Scan for the cell matching the given text and deliver its (x, y) coordinate at center. 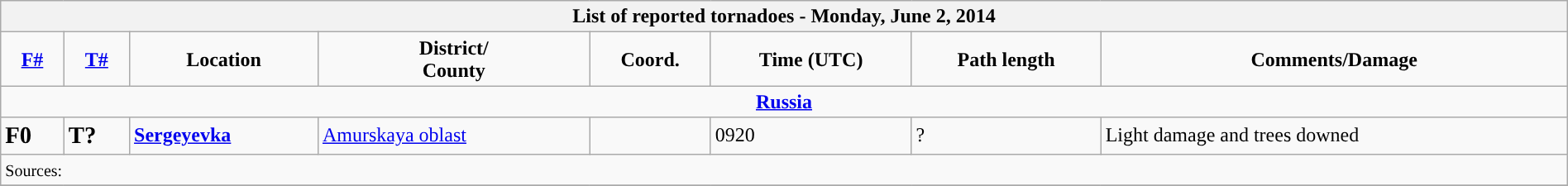
? (1006, 136)
District/County (453, 60)
Sergeyevka (224, 136)
List of reported tornadoes - Monday, June 2, 2014 (784, 17)
Sources: (784, 169)
Comments/Damage (1334, 60)
Path length (1006, 60)
T# (96, 60)
Coord. (650, 60)
Location (224, 60)
F# (32, 60)
Time (UTC) (810, 60)
Russia (784, 102)
F0 (32, 136)
T? (96, 136)
0920 (810, 136)
Light damage and trees downed (1334, 136)
Amurskaya oblast (453, 136)
